Pinpoint the cell where the given text exists, returning its [x, y] midpoint coordinate. 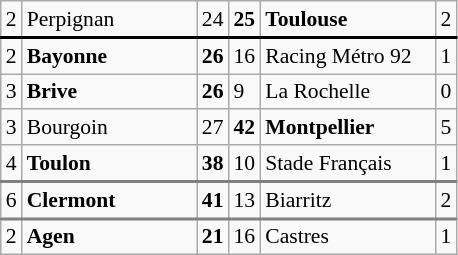
Bayonne [110, 56]
Racing Métro 92 [348, 56]
4 [12, 163]
Perpignan [110, 19]
Clermont [110, 200]
Stade Français [348, 163]
24 [213, 19]
Castres [348, 237]
13 [245, 200]
Montpellier [348, 128]
Agen [110, 237]
0 [446, 92]
Brive [110, 92]
Toulon [110, 163]
25 [245, 19]
21 [213, 237]
La Rochelle [348, 92]
Bourgoin [110, 128]
Biarritz [348, 200]
10 [245, 163]
Toulouse [348, 19]
42 [245, 128]
38 [213, 163]
27 [213, 128]
9 [245, 92]
5 [446, 128]
6 [12, 200]
41 [213, 200]
